Provide the (X, Y) coordinate of the cell's center where the given text is located.  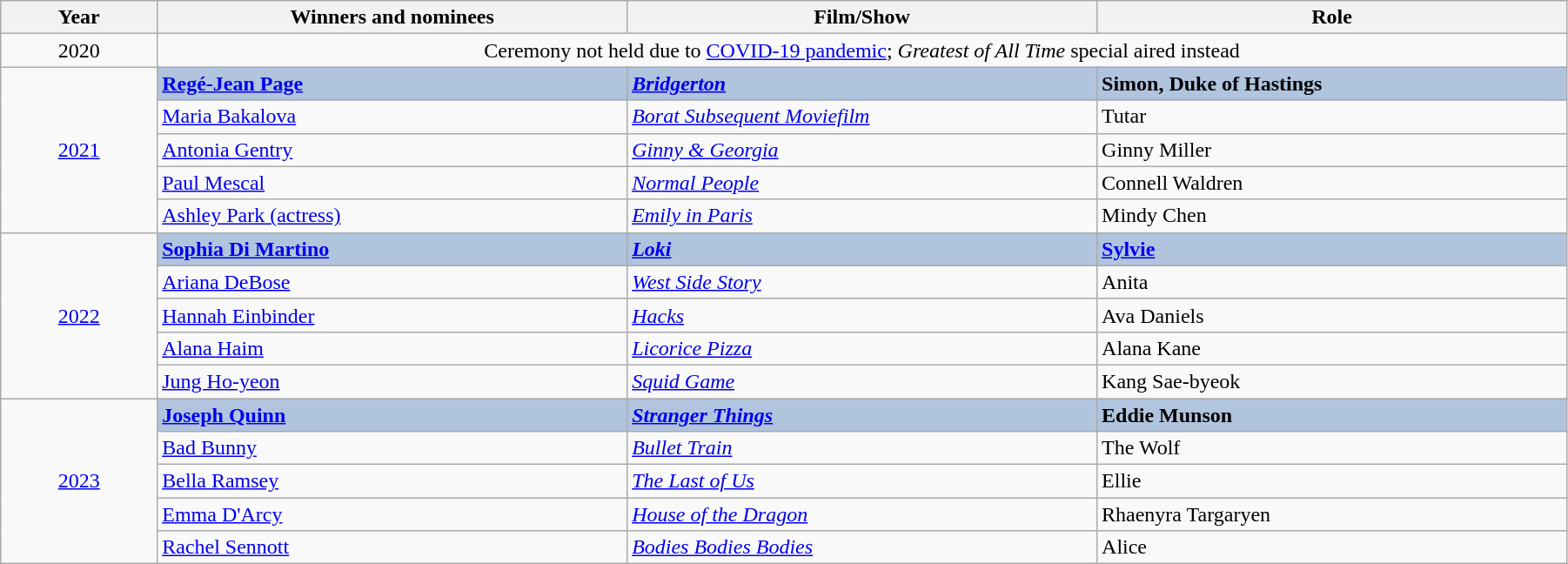
Paul Mescal (392, 183)
Alana Haim (392, 348)
Loki (862, 249)
Ginny & Georgia (862, 150)
West Side Story (862, 282)
Ginny Miller (1332, 150)
Anita (1332, 282)
Ashley Park (actress) (392, 216)
Sophia Di Martino (392, 249)
Maria Bakalova (392, 117)
Squid Game (862, 381)
Bridgerton (862, 84)
The Last of Us (862, 481)
Connell Waldren (1332, 183)
Borat Subsequent Moviefilm (862, 117)
Tutar (1332, 117)
Ava Daniels (1332, 315)
Hannah Einbinder (392, 315)
Emma D'Arcy (392, 514)
Bella Ramsey (392, 481)
Eddie Munson (1332, 415)
Mindy Chen (1332, 216)
Simon, Duke of Hastings (1332, 84)
Alice (1332, 547)
Alana Kane (1332, 348)
The Wolf (1332, 448)
Stranger Things (862, 415)
Antonia Gentry (392, 150)
Emily in Paris (862, 216)
Jung Ho-yeon (392, 381)
Ellie (1332, 481)
House of the Dragon (862, 514)
Rhaenyra Targaryen (1332, 514)
Film/Show (862, 17)
Ariana DeBose (392, 282)
Regé-Jean Page (392, 84)
Year (79, 17)
2021 (79, 150)
2023 (79, 481)
Bodies Bodies Bodies (862, 547)
2020 (79, 50)
Joseph Quinn (392, 415)
Role (1332, 17)
Hacks (862, 315)
Winners and nominees (392, 17)
Sylvie (1332, 249)
2022 (79, 315)
Ceremony not held due to COVID-19 pandemic; Greatest of All Time special aired instead (862, 50)
Kang Sae-byeok (1332, 381)
Bullet Train (862, 448)
Bad Bunny (392, 448)
Rachel Sennott (392, 547)
Licorice Pizza (862, 348)
Normal People (862, 183)
